Determine the [x, y] coordinate at the center of the cell enclosing the given text.  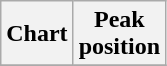
Peakposition [119, 34]
Chart [37, 34]
